Locate the cell with the specified text and output its [X, Y] center coordinate. 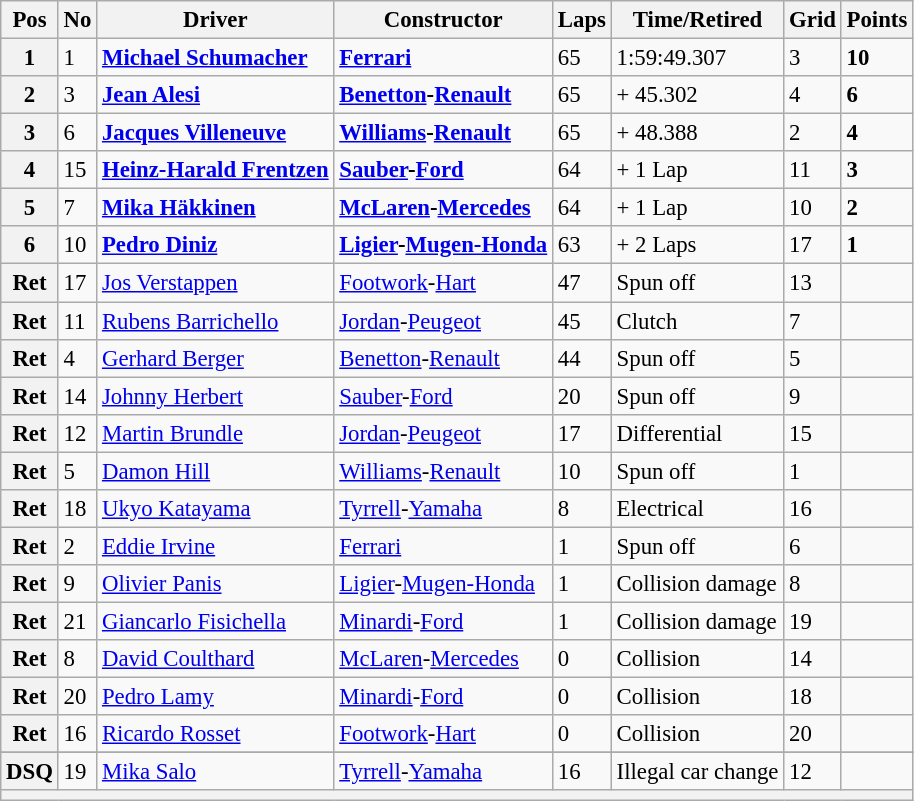
DSQ [30, 772]
1:59:49.307 [697, 58]
Electrical [697, 509]
+ 48.388 [697, 133]
Driver [216, 20]
13 [812, 283]
David Coulthard [216, 659]
Illegal car change [697, 772]
Michael Schumacher [216, 58]
Mika Salo [216, 772]
Pedro Lamy [216, 697]
Rubens Barrichello [216, 321]
Points [876, 20]
44 [582, 358]
Grid [812, 20]
No [77, 20]
Clutch [697, 321]
Mika Häkkinen [216, 208]
Time/Retired [697, 20]
63 [582, 245]
Jean Alesi [216, 95]
Damon Hill [216, 471]
Ukyo Katayama [216, 509]
Heinz-Harald Frentzen [216, 170]
47 [582, 283]
Jacques Villeneuve [216, 133]
Giancarlo Fisichella [216, 621]
Pedro Diniz [216, 245]
Johnny Herbert [216, 396]
+ 45.302 [697, 95]
Constructor [444, 20]
+ 2 Laps [697, 245]
21 [77, 621]
Jos Verstappen [216, 283]
45 [582, 321]
Gerhard Berger [216, 358]
Differential [697, 433]
Laps [582, 20]
Martin Brundle [216, 433]
Pos [30, 20]
Ricardo Rosset [216, 734]
Eddie Irvine [216, 546]
Olivier Panis [216, 584]
